Scan for the cell matching the given text and deliver its [x, y] coordinate at center. 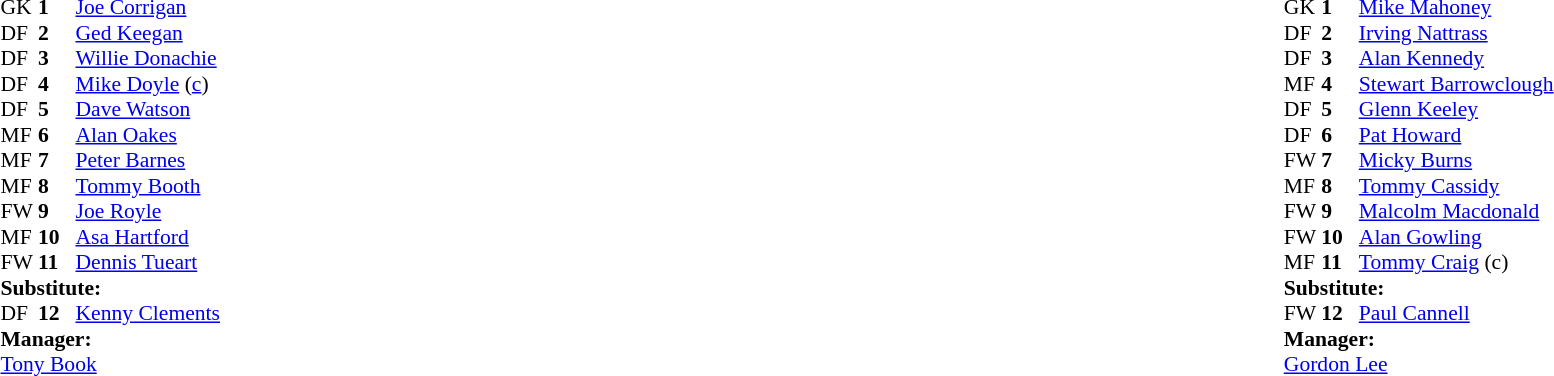
Peter Barnes [148, 161]
Pat Howard [1456, 135]
Ged Keegan [148, 33]
Asa Hartford [148, 237]
Malcolm Macdonald [1456, 211]
Alan Kennedy [1456, 59]
Dave Watson [148, 109]
Alan Oakes [148, 135]
Tommy Craig (c) [1456, 263]
Tommy Booth [148, 186]
Irving Nattrass [1456, 33]
Tommy Cassidy [1456, 186]
Glenn Keeley [1456, 109]
Alan Gowling [1456, 237]
Willie Donachie [148, 59]
Stewart Barrowclough [1456, 84]
Micky Burns [1456, 161]
Dennis Tueart [148, 263]
Joe Royle [148, 211]
Kenny Clements [148, 313]
Paul Cannell [1456, 313]
Mike Doyle (c) [148, 84]
